Output the [X, Y] coordinate of the center of the cell containing the given text.  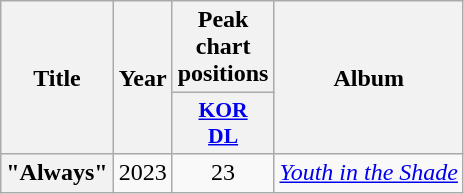
Album [369, 78]
Peak chart positions [223, 47]
2023 [142, 173]
23 [223, 173]
Title [57, 78]
Youth in the Shade [369, 173]
Year [142, 78]
"Always" [57, 173]
KORDL [223, 124]
